Determine the [X, Y] coordinate at the center of the cell enclosing the given text.  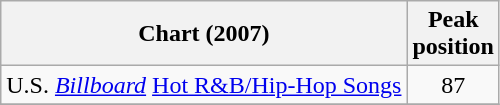
Peakposition [453, 34]
Chart (2007) [204, 34]
87 [453, 85]
U.S. Billboard Hot R&B/Hip-Hop Songs [204, 85]
